Scan for the cell matching the given text and deliver its (X, Y) coordinate at center. 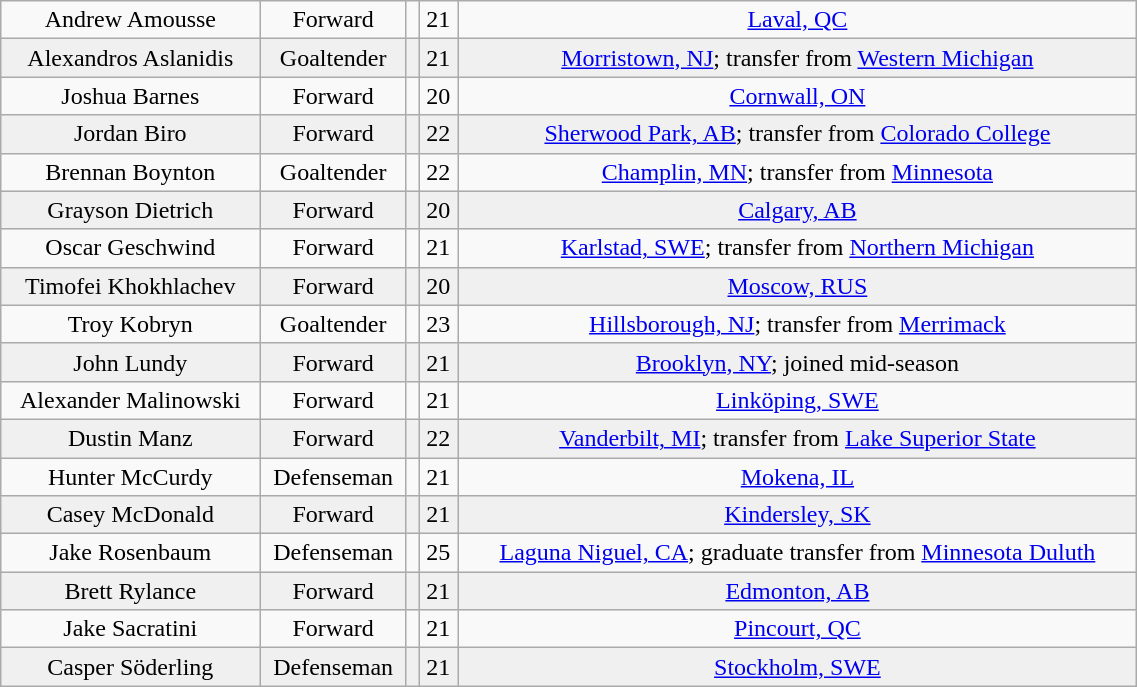
Stockholm, SWE (798, 667)
Linköping, SWE (798, 400)
Laguna Niguel, CA; graduate transfer from Minnesota Duluth (798, 553)
Brooklyn, NY; joined mid-season (798, 362)
Brett Rylance (130, 591)
Oscar Geschwind (130, 248)
Laval, QC (798, 20)
Alexandros Aslanidis (130, 58)
23 (438, 324)
Alexander Malinowski (130, 400)
Calgary, AB (798, 210)
Troy Kobryn (130, 324)
Hillsborough, NJ; transfer from Merrimack (798, 324)
Moscow, RUS (798, 286)
Sherwood Park, AB; transfer from Colorado College (798, 134)
Jake Sacratini (130, 629)
Kindersley, SK (798, 515)
Andrew Amousse (130, 20)
Cornwall, ON (798, 96)
John Lundy (130, 362)
Casey McDonald (130, 515)
Champlin, MN; transfer from Minnesota (798, 172)
Morristown, NJ; transfer from Western Michigan (798, 58)
Dustin Manz (130, 438)
Timofei Khokhlachev (130, 286)
25 (438, 553)
Karlstad, SWE; transfer from Northern Michigan (798, 248)
Brennan Boynton (130, 172)
Hunter McCurdy (130, 477)
Vanderbilt, MI; transfer from Lake Superior State (798, 438)
Jake Rosenbaum (130, 553)
Jordan Biro (130, 134)
Pincourt, QC (798, 629)
Grayson Dietrich (130, 210)
Joshua Barnes (130, 96)
Casper Söderling (130, 667)
Edmonton, AB (798, 591)
Mokena, IL (798, 477)
